From the cell containing the given text, extract its center point as [X, Y] coordinate. 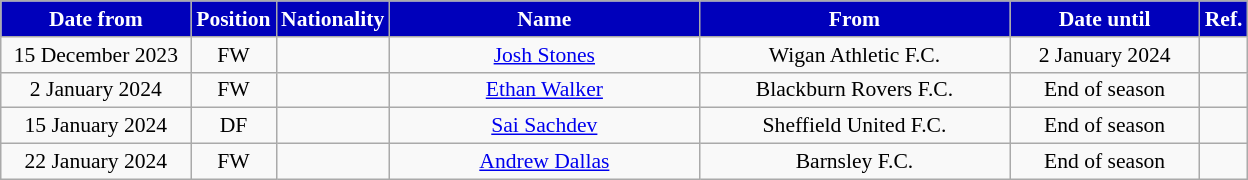
DF [234, 126]
Date until [1105, 19]
22 January 2024 [96, 162]
Wigan Athletic F.C. [854, 55]
Andrew Dallas [544, 162]
From [854, 19]
Ethan Walker [544, 90]
Nationality [332, 19]
15 December 2023 [96, 55]
Position [234, 19]
Date from [96, 19]
Ref. [1224, 19]
Barnsley F.C. [854, 162]
Sai Sachdev [544, 126]
15 January 2024 [96, 126]
Josh Stones [544, 55]
Sheffield United F.C. [854, 126]
Name [544, 19]
Blackburn Rovers F.C. [854, 90]
